Return [x, y] of the center of cell containing provided text 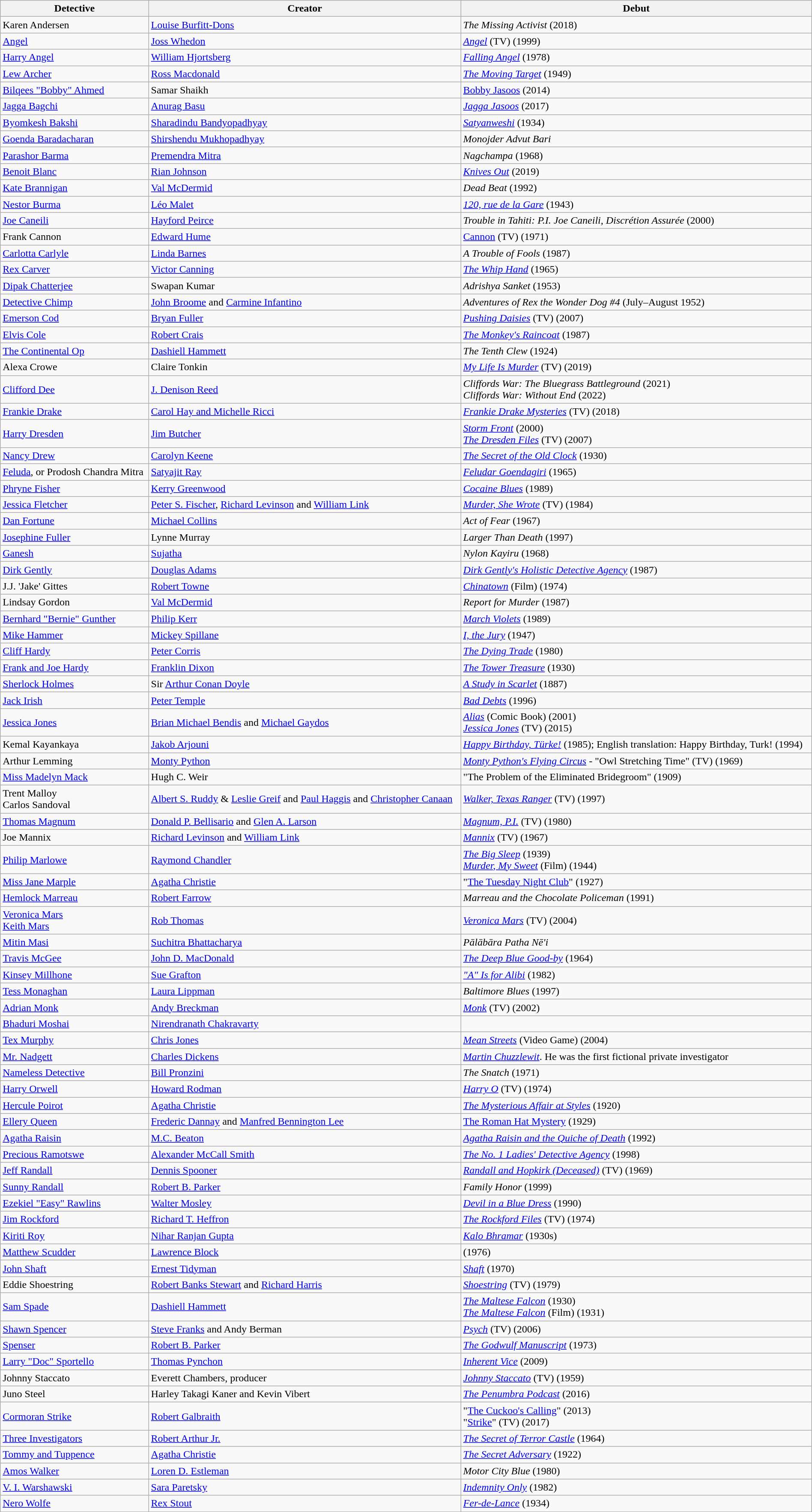
John D. MacDonald [305, 958]
Alias (Comic Book) (2001)Jessica Jones (TV) (2015) [636, 722]
Josephine Fuller [75, 537]
The Missing Activist (2018) [636, 25]
Robert Farrow [305, 898]
Harry Angel [75, 57]
Agatha Raisin [75, 1138]
Claire Tonkin [305, 367]
Sunny Randall [75, 1187]
Douglas Adams [305, 570]
Dipak Chatterjee [75, 286]
Everett Chambers, producer [305, 1378]
Hemlock Marreau [75, 898]
Chinatown (Film) (1974) [636, 586]
Pālābāra Patha Nē'i [636, 942]
Emerson Cod [75, 318]
Knives Out (2019) [636, 171]
Agatha Raisin and the Quiche of Death (1992) [636, 1138]
Nylon Kayiru (1968) [636, 554]
The Mysterious Affair at Styles (1920) [636, 1105]
Victor Canning [305, 269]
Mr. Nadgett [75, 1056]
Donald P. Bellisario and Glen A. Larson [305, 821]
Sam Spade [75, 1307]
Marreau and the Chocolate Policeman (1991) [636, 898]
120, rue de la Gare (1943) [636, 204]
Monty Python [305, 760]
Carol Hay and Michelle Ricci [305, 411]
Peter Corris [305, 651]
Jeff Randall [75, 1171]
Dirk Gently's Holistic Detective Agency (1987) [636, 570]
Cocaine Blues (1989) [636, 488]
Devil in a Blue Dress (1990) [636, 1203]
Satyajit Ray [305, 472]
Michael Collins [305, 521]
Bhaduri Moshai [75, 1024]
Rex Stout [305, 1503]
A Study in Scarlet (1887) [636, 684]
Elvis Cole [75, 335]
Juno Steel [75, 1394]
Frankie Drake [75, 411]
Robert Arthur Jr. [305, 1438]
Magnum, P.I. (TV) (1980) [636, 821]
Kerry Greenwood [305, 488]
Pushing Daisies (TV) (2007) [636, 318]
Veronica MarsKeith Mars [75, 920]
Charles Dickens [305, 1056]
Harry Orwell [75, 1089]
Bernhard "Bernie" Gunther [75, 619]
Report for Murder (1987) [636, 602]
"The Problem of the Eliminated Bridegroom" (1909) [636, 777]
Jagga Jasoos (2017) [636, 106]
Jessica Fletcher [75, 505]
Rob Thomas [305, 920]
Johnny Staccato [75, 1378]
Kinsey Millhone [75, 975]
Ross Macdonald [305, 74]
Miss Jane Marple [75, 882]
Louise Burfitt-Dons [305, 25]
Byomkesh Bakshi [75, 123]
"The Cuckoo's Calling" (2013) "Strike" (TV) (2017) [636, 1416]
Arthur Lemming [75, 760]
The Secret Adversary (1922) [636, 1455]
The Moving Target (1949) [636, 74]
Nestor Burma [75, 204]
Alexa Crowe [75, 367]
Robert Towne [305, 586]
"A" Is for Alibi (1982) [636, 975]
Trouble in Tahiti: P.I. Joe Caneili, Discrétion Assurée (2000) [636, 221]
Debut [636, 9]
Bilqees "Bobby" Ahmed [75, 90]
Family Honor (1999) [636, 1187]
Nagchampa (1968) [636, 155]
John Broome and Carmine Infantino [305, 302]
The Secret of Terror Castle (1964) [636, 1438]
Dennis Spooner [305, 1171]
Ellery Queen [75, 1122]
Bobby Jasoos (2014) [636, 90]
The Snatch (1971) [636, 1073]
Hercule Poirot [75, 1105]
The Dying Trade (1980) [636, 651]
The Secret of the Old Clock (1930) [636, 455]
Lew Archer [75, 74]
Nancy Drew [75, 455]
The Tenth Clew (1924) [636, 351]
Thomas Magnum [75, 821]
Robert Galbraith [305, 1416]
Bad Debts (1996) [636, 700]
My Life Is Murder (TV) (2019) [636, 367]
Eddie Shoestring [75, 1284]
Sue Grafton [305, 975]
Cliffords War: The Bluegrass Battleground (2021)Cliffords War: Without End (2022) [636, 389]
Feludar Goendagiri (1965) [636, 472]
Carolyn Keene [305, 455]
Mickey Spillane [305, 635]
Storm Front (2000)The Dresden Files (TV) (2007) [636, 434]
The Monkey's Raincoat (1987) [636, 335]
Walter Mosley [305, 1203]
The Roman Hat Mystery (1929) [636, 1122]
Adventures of Rex the Wonder Dog #4 (July–August 1952) [636, 302]
Philip Kerr [305, 619]
The Tower Treasure (1930) [636, 668]
Three Investigators [75, 1438]
Rian Johnson [305, 171]
Johnny Staccato (TV) (1959) [636, 1378]
Kemal Kayankaya [75, 744]
Larry "Doc" Sportello [75, 1362]
Happy Birthday, Türke! (1985); English translation: Happy Birthday, Turk! (1994) [636, 744]
Sir Arthur Conan Doyle [305, 684]
Dan Fortune [75, 521]
Léo Malet [305, 204]
Parashor Barma [75, 155]
Bill Pronzini [305, 1073]
Richard Levinson and William Link [305, 838]
Nameless Detective [75, 1073]
Howard Rodman [305, 1089]
Shirshendu Mukhopadhyay [305, 139]
Albert S. Ruddy & Leslie Greif and Paul Haggis and Christopher Canaan [305, 799]
Phryne Fisher [75, 488]
Randall and Hopkirk (Deceased) (TV) (1969) [636, 1171]
Larger Than Death (1997) [636, 537]
Carlotta Carlyle [75, 253]
Mitin Masi [75, 942]
William Hjortsberg [305, 57]
Peter Temple [305, 700]
Feluda, or Prodosh Chandra Mitra [75, 472]
A Trouble of Fools (1987) [636, 253]
Detective Chimp [75, 302]
Psych (TV) (2006) [636, 1329]
Adrian Monk [75, 1007]
Cliff Hardy [75, 651]
Ganesh [75, 554]
Frankie Drake Mysteries (TV) (2018) [636, 411]
Anurag Basu [305, 106]
Cannon (TV) (1971) [636, 237]
Spenser [75, 1345]
Karen Andersen [75, 25]
Satyanweshi (1934) [636, 123]
Inherent Vice (2009) [636, 1362]
Clifford Dee [75, 389]
Ernest Tidyman [305, 1268]
The Rockford Files (TV) (1974) [636, 1219]
Jim Rockford [75, 1219]
Lawrence Block [305, 1252]
Frank and Joe Hardy [75, 668]
Angel (TV) (1999) [636, 41]
Jagga Bagchi [75, 106]
The Deep Blue Good-by (1964) [636, 958]
Hayford Peirce [305, 221]
Act of Fear (1967) [636, 521]
Mike Hammer [75, 635]
Lynne Murray [305, 537]
Nirendranath Chakravarty [305, 1024]
Nihar Ranjan Gupta [305, 1236]
Jack Irish [75, 700]
Joe Mannix [75, 838]
Alexander McCall Smith [305, 1154]
The Penumbra Podcast (2016) [636, 1394]
Peter S. Fischer, Richard Levinson and William Link [305, 505]
Falling Angel (1978) [636, 57]
The Godwulf Manuscript (1973) [636, 1345]
Joss Whedon [305, 41]
Raymond Chandler [305, 859]
Sharadindu Bandyopadhyay [305, 123]
Martin Chuzzlewit. He was the first fictional private investigator [636, 1056]
Miss Madelyn Mack [75, 777]
Steve Franks and Andy Berman [305, 1329]
Ezekiel "Easy" Rawlins [75, 1203]
Rex Carver [75, 269]
V. I. Warshawski [75, 1487]
Edward Hume [305, 237]
Frank Cannon [75, 237]
Precious Ramotswe [75, 1154]
Harry O (TV) (1974) [636, 1089]
The Continental Op [75, 351]
Angel [75, 41]
Shawn Spencer [75, 1329]
Hugh C. Weir [305, 777]
Adrishya Sanket (1953) [636, 286]
J.J. 'Jake' Gittes [75, 586]
J. Denison Reed [305, 389]
Philip Marlowe [75, 859]
Jessica Jones [75, 722]
Indemnity Only (1982) [636, 1487]
Kalo Bhramar (1930s) [636, 1236]
"The Tuesday Night Club" (1927) [636, 882]
Shaft (1970) [636, 1268]
Trent MalloyCarlos Sandoval [75, 799]
Swapan Kumar [305, 286]
Harley Takagi Kaner and Kevin Vibert [305, 1394]
Creator [305, 9]
Chris Jones [305, 1040]
Cormoran Strike [75, 1416]
Monk (TV) (2002) [636, 1007]
Linda Barnes [305, 253]
Franklin Dixon [305, 668]
March Violets (1989) [636, 619]
Monty Python's Flying Circus - "Owl Stretching Time" (TV) (1969) [636, 760]
I, the Jury (1947) [636, 635]
The No. 1 Ladies' Detective Agency (1998) [636, 1154]
Monojder Advut Bari [636, 139]
Sherlock Holmes [75, 684]
Dirk Gently [75, 570]
Brian Michael Bendis and Michael Gaydos [305, 722]
Laura Lippman [305, 991]
Walker, Texas Ranger (TV) (1997) [636, 799]
Kiriti Roy [75, 1236]
Thomas Pynchon [305, 1362]
Bryan Fuller [305, 318]
Jim Butcher [305, 434]
Dead Beat (1992) [636, 188]
Richard T. Heffron [305, 1219]
Tommy and Tuppence [75, 1455]
(1976) [636, 1252]
Jakob Arjouni [305, 744]
Joe Caneili [75, 221]
The Big Sleep (1939)Murder, My Sweet (Film) (1944) [636, 859]
Lindsay Gordon [75, 602]
Harry Dresden [75, 434]
Samar Shaikh [305, 90]
The Maltese Falcon (1930)The Maltese Falcon (Film) (1931) [636, 1307]
Detective [75, 9]
Matthew Scudder [75, 1252]
Sara Paretsky [305, 1487]
Kate Brannigan [75, 188]
Mannix (TV) (1967) [636, 838]
Tex Murphy [75, 1040]
Robert Crais [305, 335]
Benoit Blanc [75, 171]
Loren D. Estleman [305, 1471]
Travis McGee [75, 958]
Frederic Dannay and Manfred Bennington Lee [305, 1122]
Veronica Mars (TV) (2004) [636, 920]
Baltimore Blues (1997) [636, 991]
Nero Wolfe [75, 1503]
M.C. Beaton [305, 1138]
Robert Banks Stewart and Richard Harris [305, 1284]
Premendra Mitra [305, 155]
Goenda Baradacharan [75, 139]
Sujatha [305, 554]
Tess Monaghan [75, 991]
Suchitra Bhattacharya [305, 942]
John Shaft [75, 1268]
Shoestring (TV) (1979) [636, 1284]
Fer-de-Lance (1934) [636, 1503]
Mean Streets (Video Game) (2004) [636, 1040]
Motor City Blue (1980) [636, 1471]
Andy Breckman [305, 1007]
Amos Walker [75, 1471]
Murder, She Wrote (TV) (1984) [636, 505]
The Whip Hand (1965) [636, 269]
